Search for the cell housing the specified text and yield its (x, y) center coordinate. 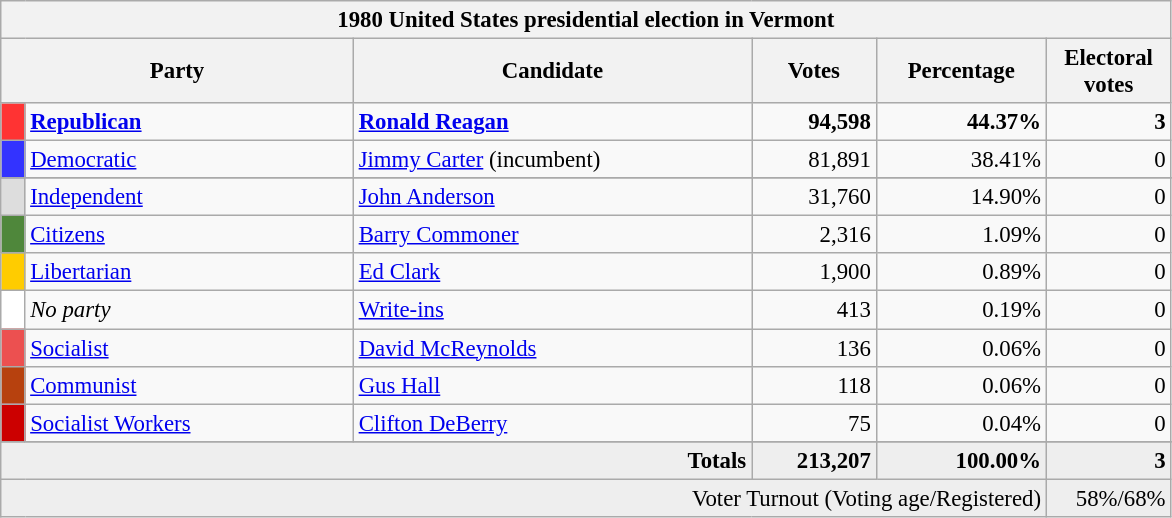
38.41% (961, 160)
58%/68% (1108, 498)
Democratic (189, 160)
Electoral votes (1108, 72)
Ed Clark (552, 273)
Gus Hall (552, 385)
118 (814, 385)
0.19% (961, 310)
Republican (189, 122)
Totals (376, 460)
Socialist (189, 348)
213,207 (814, 460)
Candidate (552, 72)
Percentage (961, 72)
Barry Commoner (552, 235)
136 (814, 348)
Citizens (189, 235)
Ronald Reagan (552, 122)
Voter Turnout (Voting age/Registered) (524, 498)
81,891 (814, 160)
1.09% (961, 235)
No party (189, 310)
Party (178, 72)
0.04% (961, 423)
1980 United States presidential election in Vermont (586, 20)
31,760 (814, 197)
Votes (814, 72)
John Anderson (552, 197)
Clifton DeBerry (552, 423)
Socialist Workers (189, 423)
2,316 (814, 235)
75 (814, 423)
David McReynolds (552, 348)
Independent (189, 197)
Libertarian (189, 273)
413 (814, 310)
Write-ins (552, 310)
0.89% (961, 273)
94,598 (814, 122)
Jimmy Carter (incumbent) (552, 160)
Communist (189, 385)
1,900 (814, 273)
14.90% (961, 197)
44.37% (961, 122)
100.00% (961, 460)
